Search for the cell housing the specified text and yield its (X, Y) center coordinate. 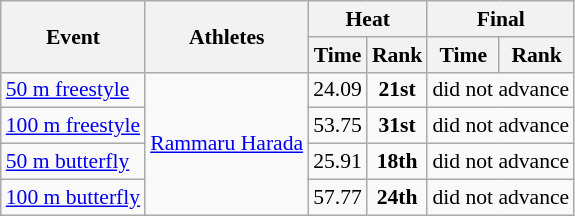
24th (398, 197)
100 m butterfly (73, 197)
57.77 (338, 197)
Rammaru Harada (226, 143)
53.75 (338, 126)
25.91 (338, 162)
Event (73, 36)
31st (398, 126)
24.09 (338, 90)
Athletes (226, 36)
100 m freestyle (73, 126)
50 m butterfly (73, 162)
Final (500, 19)
Heat (368, 19)
21st (398, 90)
18th (398, 162)
50 m freestyle (73, 90)
